Scan for the cell matching the given text and deliver its (X, Y) coordinate at center. 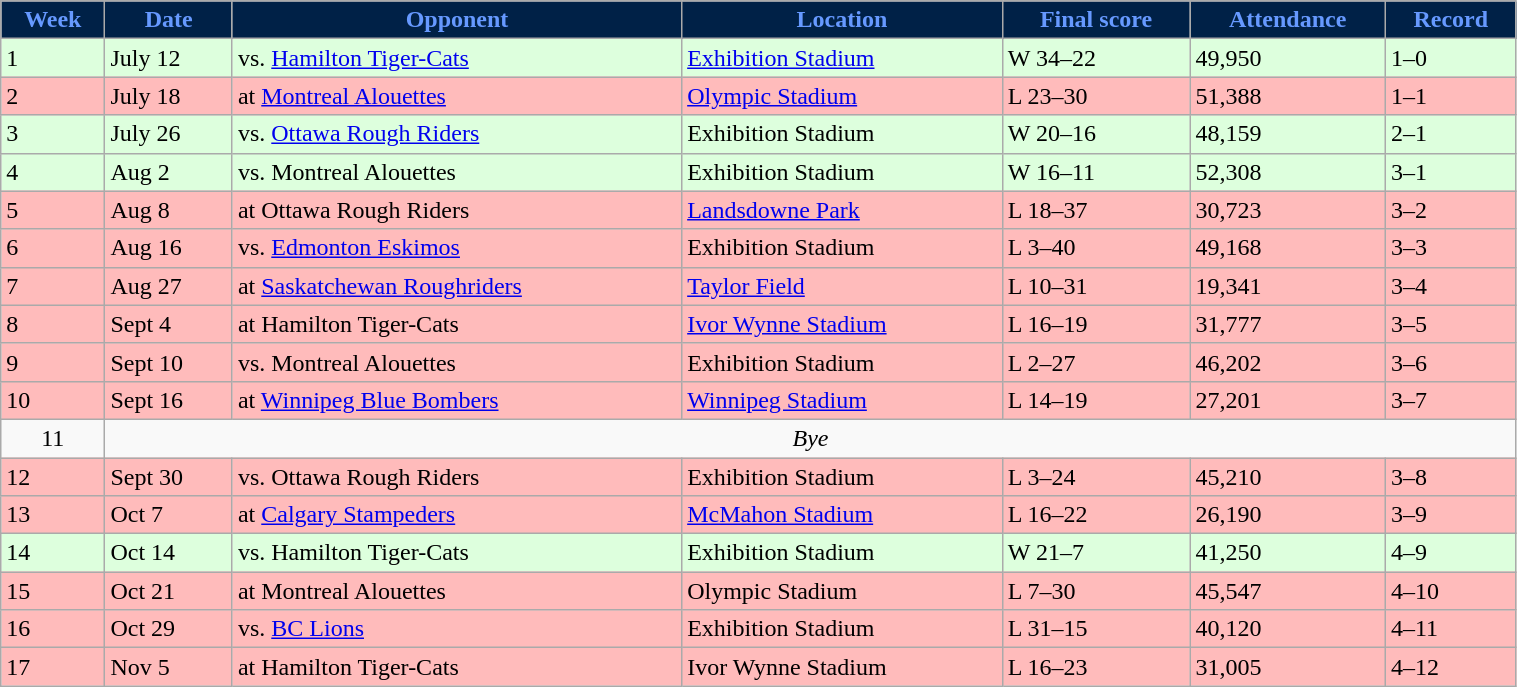
46,202 (1288, 362)
July 26 (169, 134)
Oct 7 (169, 515)
Sept 30 (169, 477)
31,777 (1288, 324)
19,341 (1288, 286)
Final score (1096, 20)
2–1 (1450, 134)
Week (53, 20)
Landsdowne Park (842, 210)
L 14–19 (1096, 400)
at Winnipeg Blue Bombers (456, 400)
Sept 4 (169, 324)
13 (53, 515)
L 7–30 (1096, 591)
Aug 27 (169, 286)
30,723 (1288, 210)
Date (169, 20)
31,005 (1288, 667)
Nov 5 (169, 667)
12 (53, 477)
Oct 29 (169, 629)
L 16–22 (1096, 515)
L 16–23 (1096, 667)
July 18 (169, 96)
1–1 (1450, 96)
Sept 16 (169, 400)
1–0 (1450, 58)
Bye (810, 438)
Aug 8 (169, 210)
McMahon Stadium (842, 515)
45,547 (1288, 591)
W 20–16 (1096, 134)
Aug 16 (169, 248)
3–8 (1450, 477)
41,250 (1288, 553)
49,168 (1288, 248)
Oct 14 (169, 553)
at Ottawa Rough Riders (456, 210)
4–10 (1450, 591)
Winnipeg Stadium (842, 400)
W 16–11 (1096, 172)
Sept 10 (169, 362)
W 21–7 (1096, 553)
45,210 (1288, 477)
15 (53, 591)
49,950 (1288, 58)
at Saskatchewan Roughriders (456, 286)
3–5 (1450, 324)
L 3–40 (1096, 248)
7 (53, 286)
L 16–19 (1096, 324)
Taylor Field (842, 286)
48,159 (1288, 134)
10 (53, 400)
L 18–37 (1096, 210)
W 34–22 (1096, 58)
17 (53, 667)
51,388 (1288, 96)
3–9 (1450, 515)
3–6 (1450, 362)
L 10–31 (1096, 286)
14 (53, 553)
6 (53, 248)
3–7 (1450, 400)
16 (53, 629)
26,190 (1288, 515)
L 23–30 (1096, 96)
11 (53, 438)
Location (842, 20)
3–1 (1450, 172)
1 (53, 58)
Attendance (1288, 20)
Opponent (456, 20)
L 2–27 (1096, 362)
Aug 2 (169, 172)
L 3–24 (1096, 477)
July 12 (169, 58)
52,308 (1288, 172)
vs. Edmonton Eskimos (456, 248)
2 (53, 96)
3 (53, 134)
4–9 (1450, 553)
4–12 (1450, 667)
Oct 21 (169, 591)
3–4 (1450, 286)
Record (1450, 20)
3–3 (1450, 248)
5 (53, 210)
27,201 (1288, 400)
4 (53, 172)
3–2 (1450, 210)
at Calgary Stampeders (456, 515)
8 (53, 324)
L 31–15 (1096, 629)
40,120 (1288, 629)
vs. BC Lions (456, 629)
4–11 (1450, 629)
9 (53, 362)
